Detect which cell encompasses the target text, then output its (x, y) center coordinate. 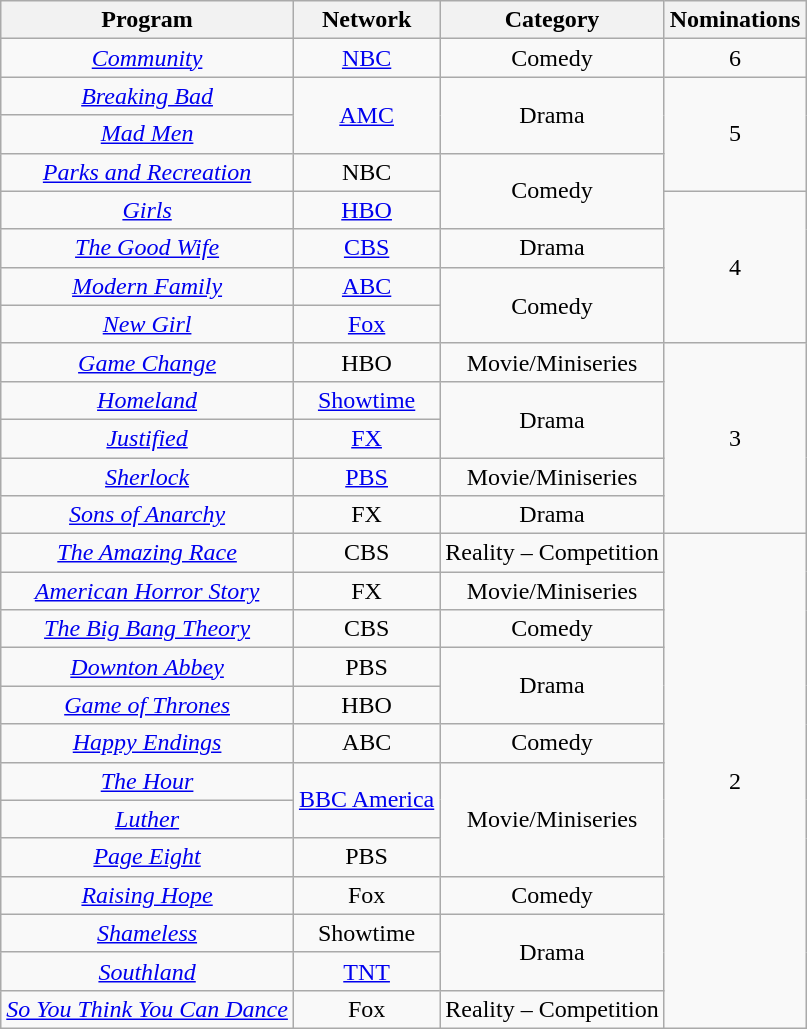
Luther (148, 819)
TNT (366, 971)
Page Eight (148, 857)
AMC (366, 115)
BBC America (366, 800)
The Hour (148, 781)
Downton Abbey (148, 667)
New Girl (148, 324)
Justified (148, 438)
Raising Hope (148, 895)
Network (366, 20)
2 (735, 782)
Game Change (148, 362)
3 (735, 438)
Sons of Anarchy (148, 515)
5 (735, 134)
4 (735, 267)
Program (148, 20)
Sherlock (148, 477)
The Big Bang Theory (148, 629)
Modern Family (148, 286)
Game of Thrones (148, 705)
6 (735, 58)
Shameless (148, 933)
Girls (148, 210)
Community (148, 58)
The Amazing Race (148, 553)
Category (552, 20)
Nominations (735, 20)
So You Think You Can Dance (148, 1009)
The Good Wife (148, 248)
American Horror Story (148, 591)
Breaking Bad (148, 96)
Southland (148, 971)
Homeland (148, 400)
Parks and Recreation (148, 172)
Mad Men (148, 134)
Happy Endings (148, 743)
